Detect which cell encompasses the target text, then output its (X, Y) center coordinate. 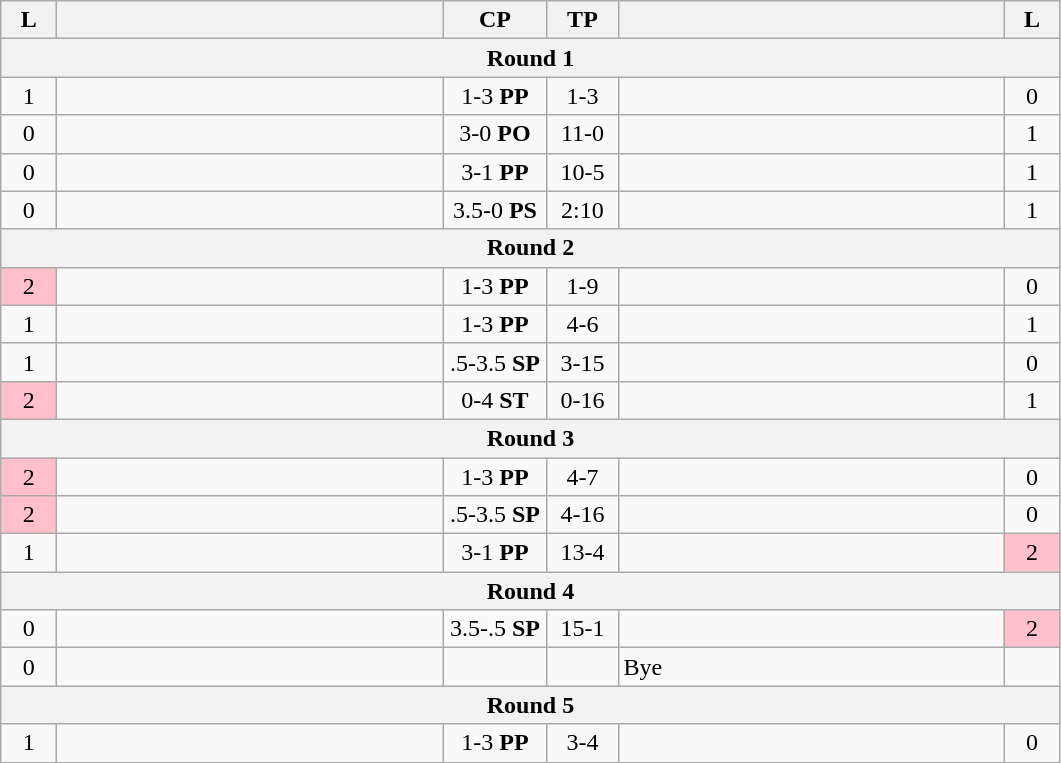
13-4 (582, 553)
1-9 (582, 286)
3-15 (582, 362)
1-3 (582, 96)
0-16 (582, 400)
Round 2 (530, 248)
4-6 (582, 324)
4-16 (582, 515)
Round 4 (530, 591)
2:10 (582, 210)
3.5-0 PS (495, 210)
0-4 ST (495, 400)
CP (495, 20)
3-4 (582, 743)
Bye (811, 667)
10-5 (582, 172)
3-0 PO (495, 134)
TP (582, 20)
15-1 (582, 629)
Round 3 (530, 438)
Round 1 (530, 58)
11-0 (582, 134)
3.5-.5 SP (495, 629)
Round 5 (530, 705)
4-7 (582, 477)
